Detect which cell encompasses the target text, then output its [X, Y] center coordinate. 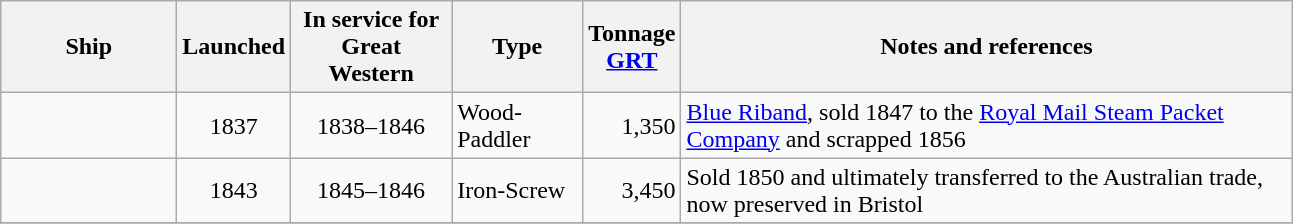
3,450 [632, 190]
Notes and references [986, 47]
Iron-Screw [518, 190]
Sold 1850 and ultimately transferred to the Australian trade, now preserved in Bristol [986, 190]
Wood-Paddler [518, 126]
Ship [89, 47]
Blue Riband, sold 1847 to the Royal Mail Steam Packet Company and scrapped 1856 [986, 126]
1,350 [632, 126]
1838–1846 [372, 126]
Type [518, 47]
1845–1846 [372, 190]
Launched [234, 47]
Tonnage GRT [632, 47]
1843 [234, 190]
1837 [234, 126]
In service for Great Western [372, 47]
